Output the [x, y] coordinate of the center of the cell containing the given text.  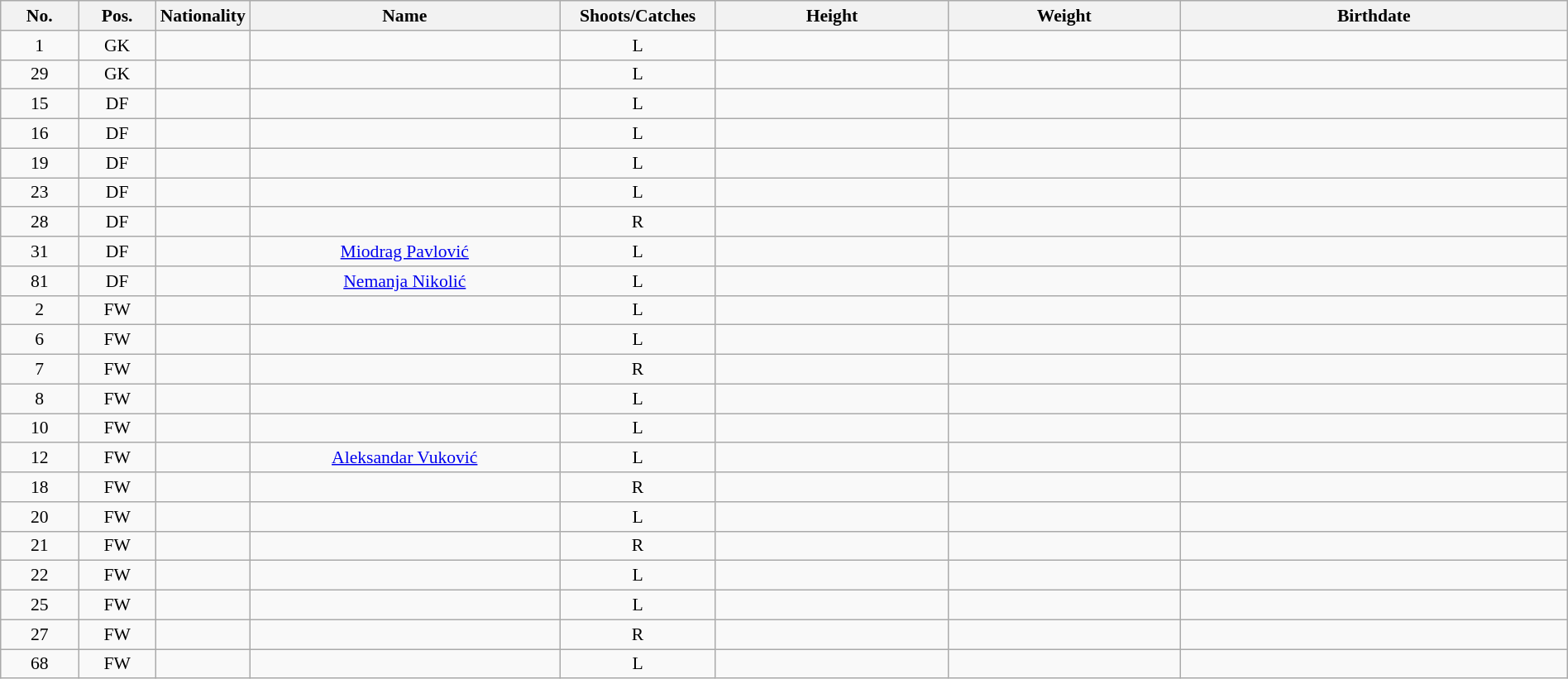
8 [40, 399]
7 [40, 370]
31 [40, 251]
No. [40, 16]
Nemanja Nikolić [405, 281]
Aleksandar Vuković [405, 458]
15 [40, 104]
Nationality [203, 16]
81 [40, 281]
Weight [1064, 16]
Birthdate [1374, 16]
22 [40, 576]
20 [40, 517]
Pos. [117, 16]
29 [40, 74]
16 [40, 134]
Name [405, 16]
25 [40, 605]
19 [40, 163]
Shoots/Catches [638, 16]
18 [40, 487]
23 [40, 193]
1 [40, 45]
2 [40, 310]
6 [40, 340]
27 [40, 634]
68 [40, 664]
Miodrag Pavlović [405, 251]
Height [832, 16]
12 [40, 458]
28 [40, 222]
10 [40, 428]
21 [40, 546]
